Find where the given text appears and provide that cell's center as (X, Y) coordinate. 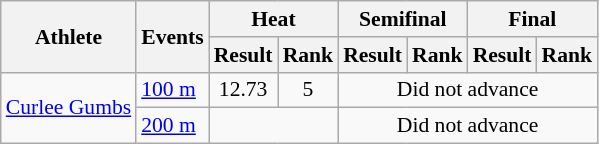
5 (308, 90)
Events (172, 36)
Athlete (68, 36)
Final (532, 19)
Heat (274, 19)
100 m (172, 90)
12.73 (244, 90)
Curlee Gumbs (68, 108)
Semifinal (402, 19)
200 m (172, 126)
